Pinpoint the cell where the given text exists, returning its [X, Y] midpoint coordinate. 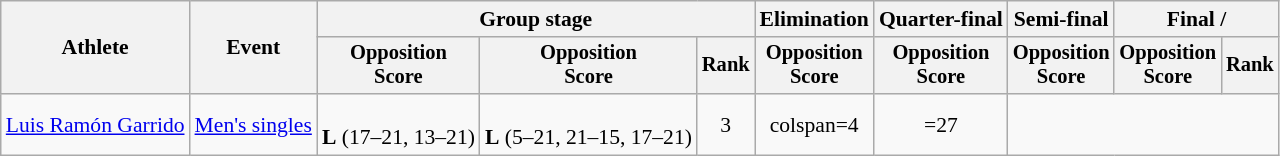
Elimination [814, 19]
Semi-final [1062, 19]
Final / [1196, 19]
Athlete [96, 48]
Group stage [536, 19]
Quarter-final [941, 19]
Men's singles [254, 124]
Event [254, 48]
Luis Ramón Garrido [96, 124]
L (17–21, 13–21) [398, 124]
colspan=4 [814, 124]
L (5–21, 21–15, 17–21) [588, 124]
3 [726, 124]
=27 [941, 124]
